Identify which cell holds the provided text, then report its (x, y) central coordinate. 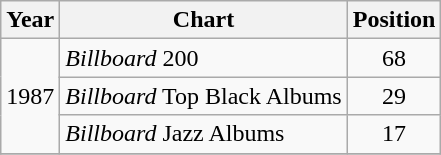
68 (394, 58)
Billboard Jazz Albums (204, 134)
Year (30, 20)
Billboard Top Black Albums (204, 96)
Position (394, 20)
29 (394, 96)
Billboard 200 (204, 58)
1987 (30, 96)
Chart (204, 20)
17 (394, 134)
